Extract the (x, y) coordinate from the center of the cell holding the provided text.  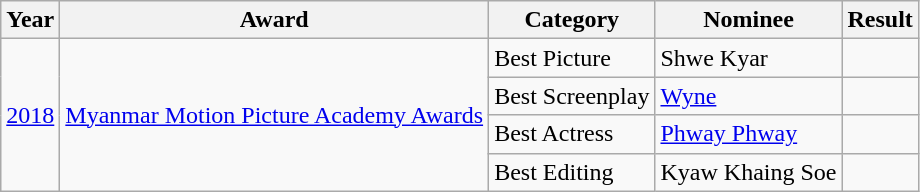
Wyne (748, 96)
Year (30, 20)
Phway Phway (748, 134)
Result (880, 20)
Nominee (748, 20)
Best Screenplay (572, 96)
Kyaw Khaing Soe (748, 172)
Best Editing (572, 172)
Category (572, 20)
Best Actress (572, 134)
2018 (30, 115)
Shwe Kyar (748, 58)
Best Picture (572, 58)
Myanmar Motion Picture Academy Awards (274, 115)
Award (274, 20)
